Determine the (x, y) coordinate at the center of the cell enclosing the given text.  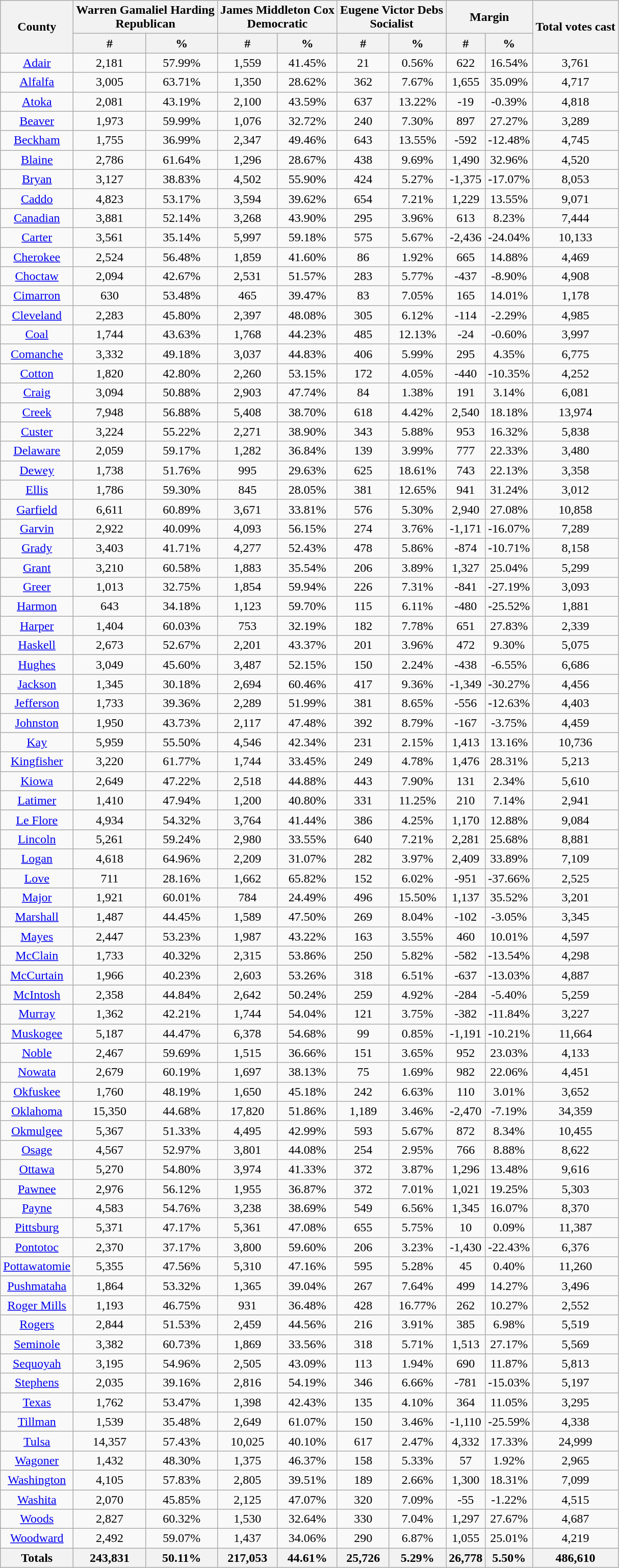
2,181 (110, 63)
40.23% (182, 975)
4,745 (576, 140)
48.08% (307, 315)
10,736 (576, 742)
231 (363, 742)
465 (247, 296)
-30.27% (509, 684)
51.86% (307, 1111)
3,652 (576, 1092)
-102 (466, 917)
52.67% (182, 645)
651 (466, 626)
65.82% (307, 878)
1,375 (247, 1460)
Tillman (37, 1422)
690 (466, 1363)
48.19% (182, 1092)
1.94% (418, 1363)
39.04% (307, 1286)
1,021 (466, 1189)
6,775 (576, 354)
1,881 (576, 606)
1,437 (247, 1538)
9.36% (418, 684)
26,778 (466, 1558)
43.59% (307, 102)
1,539 (110, 1422)
443 (363, 781)
36.87% (307, 1189)
2,260 (247, 373)
31.07% (307, 858)
6.11% (418, 606)
Payne (37, 1208)
2,525 (576, 878)
242 (363, 1092)
1,559 (247, 63)
2,339 (576, 626)
3,295 (576, 1402)
-0.39% (509, 102)
Noble (37, 1053)
47.48% (307, 723)
6.66% (418, 1383)
4,105 (110, 1480)
4,459 (576, 723)
25.04% (509, 568)
2,281 (466, 839)
274 (363, 528)
0.85% (418, 1033)
0.56% (418, 63)
665 (466, 257)
269 (363, 917)
27.27% (509, 121)
6.02% (418, 878)
-951 (466, 878)
-27.19% (509, 587)
34.18% (182, 606)
3,480 (576, 451)
8.23% (509, 218)
4,618 (110, 858)
5,261 (110, 839)
6,081 (576, 393)
60.89% (182, 509)
32.75% (182, 587)
41.45% (307, 63)
36.66% (307, 1053)
County (37, 27)
45.18% (307, 1092)
3,881 (110, 218)
1,013 (110, 587)
3,201 (576, 898)
3,268 (247, 218)
8,053 (576, 179)
Pawnee (37, 1189)
59.24% (182, 839)
-556 (466, 703)
52.43% (307, 548)
640 (363, 839)
1,490 (466, 160)
4,338 (576, 1422)
42.80% (182, 373)
5.29% (418, 1558)
6.51% (418, 975)
4,687 (576, 1519)
2,397 (247, 315)
7.04% (418, 1519)
60.46% (307, 684)
3,332 (110, 354)
3,049 (110, 665)
Total votes cast (576, 27)
-17.07% (509, 179)
10,858 (576, 509)
44.88% (307, 781)
86 (363, 257)
54.76% (182, 1208)
Caddo (37, 198)
-24.04% (509, 237)
Love (37, 878)
1,297 (466, 1519)
5.30% (418, 509)
Seminole (37, 1344)
Latimer (37, 800)
210 (466, 800)
613 (466, 218)
Alfalfa (37, 82)
Pottawatomie (37, 1267)
0.09% (509, 1228)
41.71% (182, 548)
41.33% (307, 1169)
1,076 (247, 121)
630 (110, 296)
3,094 (110, 393)
2,694 (247, 684)
897 (466, 121)
-3.05% (509, 917)
52.15% (307, 665)
39.16% (182, 1383)
3,800 (247, 1247)
33.56% (307, 1344)
40.32% (182, 956)
331 (363, 800)
2,459 (247, 1325)
-0.60% (509, 335)
34,359 (576, 1111)
1,193 (110, 1305)
-5.40% (509, 995)
1,137 (466, 898)
8.34% (509, 1130)
-37.66% (509, 878)
42.34% (307, 742)
8,158 (576, 548)
Eugene Victor DebsSocialist (392, 17)
Custer (37, 432)
9,084 (576, 820)
49.46% (307, 140)
14.88% (509, 257)
64.96% (182, 858)
59.69% (182, 1053)
152 (363, 878)
43.37% (307, 645)
55.50% (182, 742)
10,133 (576, 237)
22.33% (509, 451)
27.17% (509, 1344)
-382 (466, 1014)
499 (466, 1286)
56.88% (182, 412)
11,387 (576, 1228)
7.67% (418, 82)
7.31% (418, 587)
Pushmataha (37, 1286)
5,075 (576, 645)
7,444 (576, 218)
392 (363, 723)
28.31% (509, 762)
Ottawa (37, 1169)
1,362 (110, 1014)
217,053 (247, 1558)
15,350 (110, 1111)
417 (363, 684)
4,567 (110, 1150)
2,903 (247, 393)
254 (363, 1150)
Canadian (37, 218)
1,404 (110, 626)
3.87% (418, 1169)
Margin (489, 17)
2,673 (110, 645)
46.37% (307, 1460)
11,664 (576, 1033)
Ellis (37, 490)
3.23% (418, 1247)
3.65% (418, 1053)
201 (363, 645)
2.47% (418, 1441)
Washita (37, 1499)
Pontotoc (37, 1247)
4,818 (576, 102)
2.95% (418, 1150)
2,070 (110, 1499)
7.05% (418, 296)
75 (363, 1072)
2,980 (247, 839)
931 (247, 1305)
17,820 (247, 1111)
1,513 (466, 1344)
84 (363, 393)
45 (466, 1267)
1,200 (247, 800)
Garfield (37, 509)
1,123 (247, 606)
6.12% (418, 315)
2.24% (418, 665)
4,520 (576, 160)
19.25% (509, 1189)
-1,191 (466, 1033)
1,987 (247, 937)
9,071 (576, 198)
27.08% (509, 509)
James Middleton CoxDemocratic (277, 17)
35.48% (182, 1422)
982 (466, 1072)
3,671 (247, 509)
25.01% (509, 1538)
47.08% (307, 1228)
-10.21% (509, 1033)
44.68% (182, 1111)
51.99% (307, 703)
-874 (466, 548)
4.92% (418, 995)
59.17% (182, 451)
3.76% (418, 528)
7.30% (418, 121)
18.61% (418, 470)
39.47% (307, 296)
Mayes (37, 937)
2,827 (110, 1519)
Creek (37, 412)
40.09% (182, 528)
27.67% (509, 1519)
-592 (466, 140)
4,403 (576, 703)
575 (363, 237)
6,611 (110, 509)
1,487 (110, 917)
Cotton (37, 373)
2,209 (247, 858)
5,299 (576, 568)
53.48% (182, 296)
4,277 (247, 548)
7,109 (576, 858)
Atoka (37, 102)
Washington (37, 1480)
3.99% (418, 451)
Kay (37, 742)
460 (466, 937)
5.71% (418, 1344)
3,761 (576, 63)
37.17% (182, 1247)
Le Flore (37, 820)
61.77% (182, 762)
2,524 (110, 257)
47.22% (182, 781)
Johnston (37, 723)
4,093 (247, 528)
2,805 (247, 1480)
Texas (37, 1402)
54.19% (307, 1383)
1.69% (418, 1072)
1,300 (466, 1480)
53.23% (182, 937)
16.32% (509, 432)
Pittsburg (37, 1228)
-438 (466, 665)
5,310 (247, 1267)
2,786 (110, 160)
2,844 (110, 1325)
-11.84% (509, 1014)
-582 (466, 956)
5.88% (418, 432)
51.33% (182, 1130)
953 (466, 432)
3,764 (247, 820)
5,361 (247, 1228)
-12.63% (509, 703)
952 (466, 1053)
49.18% (182, 354)
5,367 (110, 1130)
Woods (37, 1519)
24.49% (307, 898)
2,540 (466, 412)
2,035 (110, 1383)
2,059 (110, 451)
34.06% (307, 1538)
Choctaw (37, 276)
Greer (37, 587)
753 (247, 626)
3,801 (247, 1150)
28.62% (307, 82)
-2.29% (509, 315)
43.63% (182, 335)
617 (363, 1441)
1,350 (247, 82)
32.72% (307, 121)
655 (363, 1228)
43.90% (307, 218)
Coal (37, 335)
1,189 (363, 1111)
53.32% (182, 1286)
33.45% (307, 762)
4,583 (110, 1208)
-480 (466, 606)
28.67% (307, 160)
-6.55% (509, 665)
5.28% (418, 1267)
6,378 (247, 1033)
2,125 (247, 1499)
Murray (37, 1014)
51.53% (182, 1325)
2.34% (509, 781)
Garvin (37, 528)
2,081 (110, 102)
249 (363, 762)
385 (466, 1325)
1,854 (247, 587)
47.17% (182, 1228)
54.68% (307, 1033)
7,948 (110, 412)
4,515 (576, 1499)
1,755 (110, 140)
14.27% (509, 1286)
-19 (466, 102)
-114 (466, 315)
941 (466, 490)
-8.90% (509, 276)
Oklahoma (37, 1111)
6,376 (576, 1247)
McIntosh (37, 995)
-437 (466, 276)
2,100 (247, 102)
4,717 (576, 82)
5.82% (418, 956)
44.08% (307, 1150)
Cherokee (37, 257)
22.13% (509, 470)
2,289 (247, 703)
2,201 (247, 645)
Hughes (37, 665)
4,934 (110, 820)
1,762 (110, 1402)
5,813 (576, 1363)
51.76% (182, 470)
22.06% (509, 1072)
10.27% (509, 1305)
5.50% (509, 1558)
139 (363, 451)
40.80% (307, 800)
5,355 (110, 1267)
44.84% (182, 995)
Carter (37, 237)
25.68% (509, 839)
5,197 (576, 1383)
21 (363, 63)
1,697 (247, 1072)
4.35% (509, 354)
262 (466, 1305)
-12.48% (509, 140)
226 (363, 587)
189 (363, 1480)
11.05% (509, 1402)
36.84% (307, 451)
6.98% (509, 1325)
12.13% (418, 335)
50.24% (307, 995)
2,447 (110, 937)
59.94% (307, 587)
16.07% (509, 1208)
4,469 (576, 257)
50.88% (182, 393)
4,252 (576, 373)
424 (363, 179)
32.19% (307, 626)
0.40% (509, 1267)
-24 (466, 335)
7,289 (576, 528)
42.43% (307, 1402)
36.48% (307, 1305)
83 (363, 296)
305 (363, 315)
3,224 (110, 432)
2,976 (110, 1189)
59.70% (307, 606)
Comanche (37, 354)
44.56% (307, 1325)
38.69% (307, 1208)
47.56% (182, 1267)
52.97% (182, 1150)
2,531 (247, 276)
1,786 (110, 490)
45.60% (182, 665)
5.99% (418, 354)
McCurtain (37, 975)
Muskogee (37, 1033)
44.47% (182, 1033)
2.66% (418, 1480)
7.64% (418, 1286)
-284 (466, 995)
2,679 (110, 1072)
33.89% (509, 858)
46.75% (182, 1305)
7.01% (418, 1189)
9,616 (576, 1169)
131 (466, 781)
8,622 (576, 1150)
Bryan (37, 179)
-13.03% (509, 975)
Tulsa (37, 1441)
1,973 (110, 121)
Major (37, 898)
1,398 (247, 1402)
2,603 (247, 975)
38.13% (307, 1072)
47.94% (182, 800)
2,505 (247, 1363)
44.61% (307, 1558)
3.55% (418, 937)
54.04% (307, 1014)
18.18% (509, 412)
1,864 (110, 1286)
1,515 (247, 1053)
1,170 (466, 820)
-1,430 (466, 1247)
57.83% (182, 1480)
5.86% (418, 548)
364 (466, 1402)
478 (363, 548)
-1,171 (466, 528)
15.50% (418, 898)
1,883 (247, 568)
1,327 (466, 568)
2,094 (110, 276)
Beaver (37, 121)
45.85% (182, 1499)
Okmulgee (37, 1130)
28.05% (307, 490)
Marshall (37, 917)
1,476 (466, 762)
2,271 (247, 432)
1,768 (247, 335)
243,831 (110, 1558)
1,365 (247, 1286)
47.16% (307, 1267)
43.22% (307, 937)
386 (363, 820)
3.01% (509, 1092)
-25.52% (509, 606)
55.90% (307, 179)
Roger Mills (37, 1305)
743 (466, 470)
2,941 (576, 800)
33.81% (307, 509)
42.67% (182, 276)
121 (363, 1014)
4,985 (576, 315)
57.99% (182, 63)
Kiowa (37, 781)
53.86% (307, 956)
16.77% (418, 1305)
151 (363, 1053)
54.96% (182, 1363)
33.55% (307, 839)
Woodward (37, 1538)
Harmon (37, 606)
Totals (37, 1558)
16.54% (509, 63)
3.91% (418, 1325)
637 (363, 102)
2,965 (576, 1460)
5,270 (110, 1169)
330 (363, 1519)
61.07% (307, 1422)
406 (363, 354)
4,887 (576, 975)
3.97% (418, 858)
2,922 (110, 528)
1,869 (247, 1344)
1,432 (110, 1460)
625 (363, 470)
60.32% (182, 1519)
51.57% (307, 276)
496 (363, 898)
42.21% (182, 1014)
282 (363, 858)
4,597 (576, 937)
1,589 (247, 917)
Kingfisher (37, 762)
115 (363, 606)
2,358 (110, 995)
Craig (37, 393)
13.48% (509, 1169)
3,496 (576, 1286)
-841 (466, 587)
Logan (37, 858)
59.60% (307, 1247)
110 (466, 1092)
618 (363, 412)
-10.71% (509, 548)
1,966 (110, 975)
1,820 (110, 373)
-2,436 (466, 237)
2,642 (247, 995)
2,492 (110, 1538)
-167 (466, 723)
1,662 (247, 878)
39.51% (307, 1480)
113 (363, 1363)
3,997 (576, 335)
McClain (37, 956)
1,655 (466, 82)
1,859 (247, 257)
-1,375 (466, 179)
1,413 (466, 742)
60.03% (182, 626)
Stephens (37, 1383)
1,650 (247, 1092)
30.18% (182, 684)
24,999 (576, 1441)
283 (363, 276)
Cimarron (37, 296)
2,816 (247, 1383)
Osage (37, 1150)
Dewey (37, 470)
11.25% (418, 800)
135 (363, 1402)
27.83% (509, 626)
8.65% (418, 703)
4,908 (576, 276)
-16.07% (509, 528)
1.38% (418, 393)
44.83% (307, 354)
52.14% (182, 218)
7.09% (418, 1499)
12.88% (509, 820)
2,467 (110, 1053)
711 (110, 878)
-10.35% (509, 373)
4,298 (576, 956)
6.87% (418, 1538)
158 (363, 1460)
3,093 (576, 587)
59.30% (182, 490)
14.01% (509, 296)
Beckham (37, 140)
8.88% (509, 1150)
54.32% (182, 820)
8,370 (576, 1208)
2,552 (576, 1305)
2,518 (247, 781)
3,561 (110, 237)
-22.43% (509, 1247)
1,229 (466, 198)
25,726 (363, 1558)
777 (466, 451)
32.96% (509, 160)
Lincoln (37, 839)
5,259 (576, 995)
11,260 (576, 1267)
-1,349 (466, 684)
486,610 (576, 1558)
Blaine (37, 160)
4.05% (418, 373)
191 (466, 393)
654 (363, 198)
-440 (466, 373)
766 (466, 1150)
259 (363, 995)
5,838 (576, 432)
35.52% (509, 898)
Sequoyah (37, 1363)
4,502 (247, 179)
622 (466, 63)
3,238 (247, 1208)
5,610 (576, 781)
2,283 (110, 315)
53.47% (182, 1402)
50.11% (182, 1558)
8.04% (418, 917)
4,495 (247, 1130)
12.65% (418, 490)
99 (363, 1033)
2,347 (247, 140)
4.25% (418, 820)
3,974 (247, 1169)
593 (363, 1130)
216 (363, 1325)
784 (247, 898)
5,303 (576, 1189)
13.22% (418, 102)
Harper (37, 626)
4,546 (247, 742)
4,456 (576, 684)
35.54% (307, 568)
56.48% (182, 257)
3,594 (247, 198)
40.10% (307, 1441)
3,382 (110, 1344)
4.10% (418, 1402)
38.70% (307, 412)
42.99% (307, 1130)
Okfuskee (37, 1092)
-781 (466, 1383)
549 (363, 1208)
428 (363, 1305)
1,921 (110, 898)
872 (466, 1130)
18.31% (509, 1480)
32.64% (307, 1519)
1,950 (110, 723)
995 (247, 470)
17.33% (509, 1441)
-25.59% (509, 1422)
576 (363, 509)
10 (466, 1228)
8,881 (576, 839)
4,332 (466, 1441)
2.15% (418, 742)
1,738 (110, 470)
29.63% (307, 470)
-3.75% (509, 723)
6.63% (418, 1092)
57 (466, 1460)
343 (363, 432)
Haskell (37, 645)
485 (363, 335)
6,686 (576, 665)
59.99% (182, 121)
53.17% (182, 198)
1,055 (466, 1538)
60.19% (182, 1072)
39.62% (307, 198)
5,997 (247, 237)
3,345 (576, 917)
45.80% (182, 315)
1,760 (110, 1092)
2,409 (466, 858)
41.60% (307, 257)
267 (363, 1286)
3,005 (110, 82)
54.80% (182, 1169)
172 (363, 373)
60.73% (182, 1344)
Grady (37, 548)
165 (466, 296)
3,210 (110, 568)
47.07% (307, 1499)
4.78% (418, 762)
-2,470 (466, 1111)
59.07% (182, 1538)
53.26% (307, 975)
47.74% (307, 393)
5,959 (110, 742)
5,213 (576, 762)
2,315 (247, 956)
53.15% (307, 373)
3,195 (110, 1363)
38.83% (182, 179)
9.69% (418, 160)
2,370 (110, 1247)
Wagoner (37, 1460)
3,358 (576, 470)
3,487 (247, 665)
14,357 (110, 1441)
3,289 (576, 121)
28.16% (182, 878)
Delaware (37, 451)
5.27% (418, 179)
362 (363, 82)
7.78% (418, 626)
-1,110 (466, 1422)
-13.54% (509, 956)
-637 (466, 975)
7.14% (509, 800)
7.90% (418, 781)
Nowata (37, 1072)
3.75% (418, 1014)
57.43% (182, 1441)
44.23% (307, 335)
36.99% (182, 140)
5,519 (576, 1325)
3,037 (247, 354)
Rogers (37, 1325)
43.19% (182, 102)
290 (363, 1538)
845 (247, 490)
595 (363, 1267)
3,127 (110, 179)
55.22% (182, 432)
47.50% (307, 917)
-15.03% (509, 1383)
5.75% (418, 1228)
Cleveland (37, 315)
320 (363, 1499)
63.71% (182, 82)
-7.19% (509, 1111)
1,530 (247, 1519)
4,133 (576, 1053)
4,219 (576, 1538)
5.77% (418, 276)
2,117 (247, 723)
5,569 (576, 1344)
Adair (37, 63)
1,178 (576, 296)
3.89% (418, 568)
3.14% (509, 393)
4,451 (576, 1072)
5,371 (110, 1228)
13.16% (509, 742)
35.14% (182, 237)
44.45% (182, 917)
10.01% (509, 937)
472 (466, 645)
23.03% (509, 1053)
59.18% (307, 237)
10,025 (247, 1441)
2,940 (466, 509)
43.09% (307, 1363)
5.33% (418, 1460)
240 (363, 121)
35.09% (509, 82)
250 (363, 956)
4.42% (418, 412)
1,955 (247, 1189)
60.01% (182, 898)
3,227 (576, 1014)
182 (363, 626)
6.56% (418, 1208)
438 (363, 160)
3,220 (110, 762)
-1.22% (509, 1499)
43.73% (182, 723)
Grant (37, 568)
346 (363, 1383)
3,403 (110, 548)
1,410 (110, 800)
41.44% (307, 820)
56.12% (182, 1189)
5,187 (110, 1033)
Jackson (37, 684)
61.64% (182, 160)
Warren Gamaliel HardingRepublican (146, 17)
56.15% (307, 528)
39.36% (182, 703)
163 (363, 937)
4,823 (110, 198)
3,012 (576, 490)
10,455 (576, 1130)
31.24% (509, 490)
60.58% (182, 568)
38.90% (307, 432)
13,974 (576, 412)
7,099 (576, 1480)
8.79% (418, 723)
-55 (466, 1499)
48.30% (182, 1460)
9.30% (509, 645)
5,408 (247, 412)
1,282 (247, 451)
Jefferson (37, 703)
11.87% (509, 1363)
